Identify which cell holds the provided text, then report its (X, Y) central coordinate. 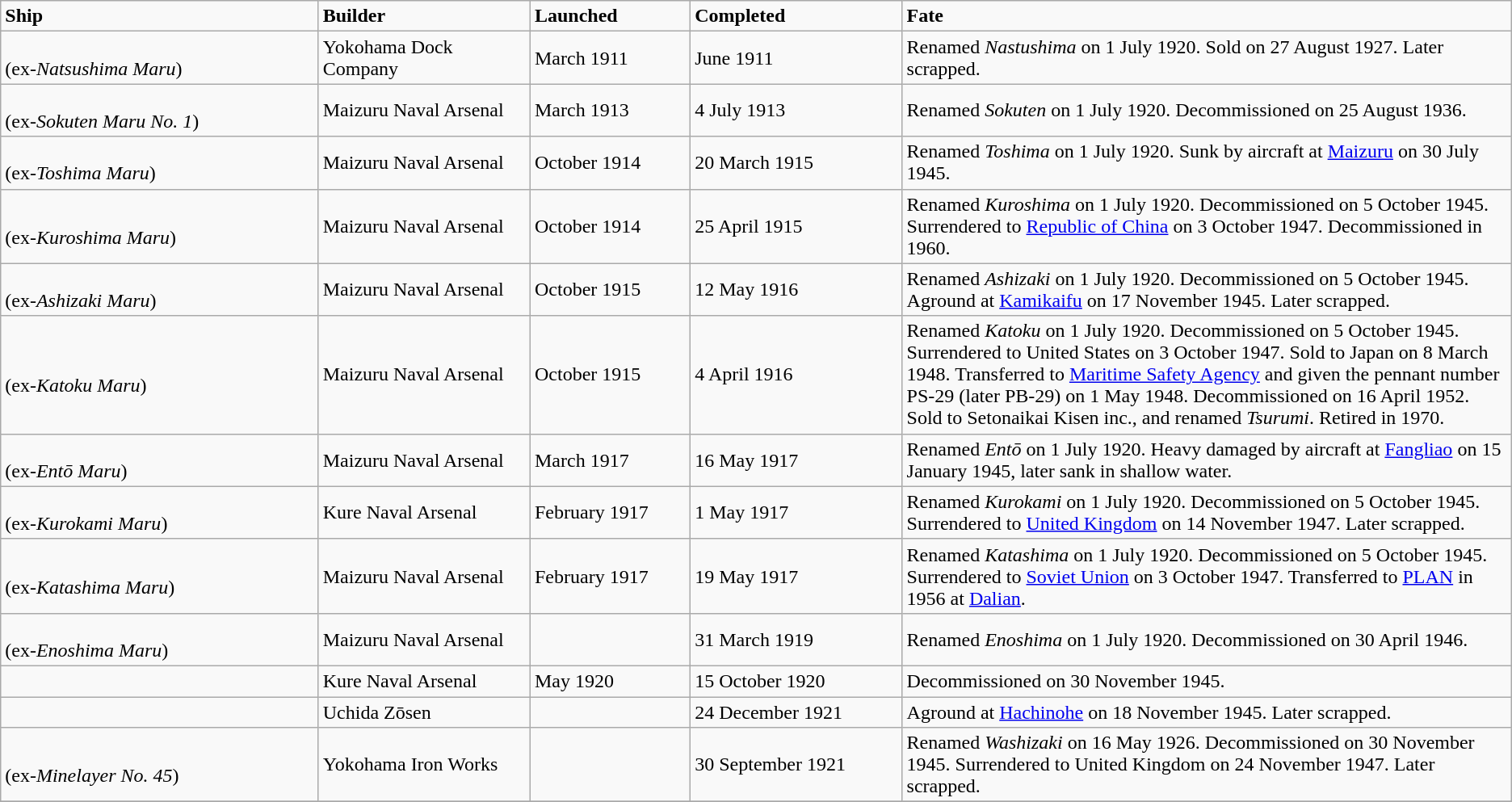
March 1913 (610, 110)
15 October 1920 (796, 681)
(ex-Minelayer No. 45) (160, 765)
24 December 1921 (796, 712)
(ex-Ashizaki Maru) (160, 289)
20 March 1915 (796, 163)
(ex-Katashima Maru) (160, 576)
Yokohama Dock Company (424, 58)
Fate (1207, 16)
Yokohama Iron Works (424, 765)
March 1917 (610, 460)
Completed (796, 16)
(ex-Kurokami Maru) (160, 512)
(ex-Kuroshima Maru) (160, 226)
4 April 1916 (796, 375)
12 May 1916 (796, 289)
Ship (160, 16)
Renamed Ashizaki on 1 July 1920. Decommissioned on 5 October 1945. Aground at Kamikaifu on 17 November 1945. Later scrapped. (1207, 289)
May 1920 (610, 681)
Aground at Hachinohe on 18 November 1945. Later scrapped. (1207, 712)
Launched (610, 16)
Uchida Zōsen (424, 712)
16 May 1917 (796, 460)
Builder (424, 16)
(ex-Entō Maru) (160, 460)
Renamed Kuroshima on 1 July 1920. Decommissioned on 5 October 1945. Surrendered to Republic of China on 3 October 1947. Decommissioned in 1960. (1207, 226)
Renamed Nastushima on 1 July 1920. Sold on 27 August 1927. Later scrapped. (1207, 58)
(ex-Enoshima Maru) (160, 640)
(ex-Katoku Maru) (160, 375)
25 April 1915 (796, 226)
June 1911 (796, 58)
31 March 1919 (796, 640)
Renamed Washizaki on 16 May 1926. Decommissioned on 30 November 1945. Surrendered to United Kingdom on 24 November 1947. Later scrapped. (1207, 765)
30 September 1921 (796, 765)
1 May 1917 (796, 512)
Renamed Sokuten on 1 July 1920. Decommissioned on 25 August 1936. (1207, 110)
(ex-Sokuten Maru No. 1) (160, 110)
Decommissioned on 30 November 1945. (1207, 681)
19 May 1917 (796, 576)
4 July 1913 (796, 110)
Renamed Toshima on 1 July 1920. Sunk by aircraft at Maizuru on 30 July 1945. (1207, 163)
Renamed Entō on 1 July 1920. Heavy damaged by aircraft at Fangliao on 15 January 1945, later sank in shallow water. (1207, 460)
Renamed Enoshima on 1 July 1920. Decommissioned on 30 April 1946. (1207, 640)
(ex-Natsushima Maru) (160, 58)
Renamed Kurokami on 1 July 1920. Decommissioned on 5 October 1945. Surrendered to United Kingdom on 14 November 1947. Later scrapped. (1207, 512)
(ex-Toshima Maru) (160, 163)
March 1911 (610, 58)
